Search for the cell housing the specified text and yield its (x, y) center coordinate. 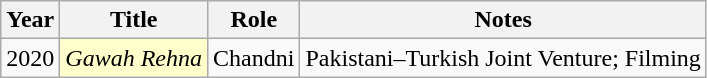
Notes (503, 20)
Chandni (254, 58)
Pakistani–Turkish Joint Venture; Filming (503, 58)
Gawah Rehna (134, 58)
Role (254, 20)
2020 (30, 58)
Year (30, 20)
Title (134, 20)
